Return the (x, y) coordinate for the center point of the cell that contains the specified text.  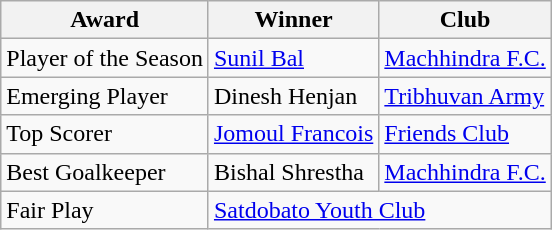
Club (465, 20)
Bishal Shrestha (293, 172)
Best Goalkeeper (105, 172)
Friends Club (465, 134)
Tribhuvan Army (465, 96)
Winner (293, 20)
Award (105, 20)
Sunil Bal (293, 58)
Satdobato Youth Club (380, 210)
Jomoul Francois (293, 134)
Emerging Player (105, 96)
Fair Play (105, 210)
Dinesh Henjan (293, 96)
Player of the Season (105, 58)
Top Scorer (105, 134)
